Identify which cell holds the provided text, then report its (x, y) central coordinate. 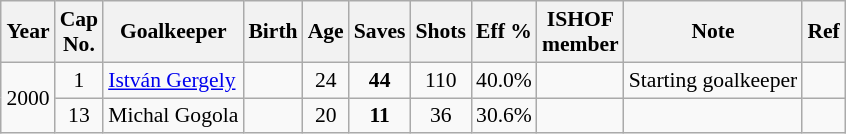
36 (440, 116)
30.6% (504, 116)
Eff % (504, 32)
Note (714, 32)
Year (28, 32)
ISHOFmember (580, 32)
24 (326, 80)
13 (80, 116)
Birth (272, 32)
Saves (380, 32)
1 (80, 80)
11 (380, 116)
2000 (28, 98)
40.0% (504, 80)
Shots (440, 32)
110 (440, 80)
CapNo. (80, 32)
Age (326, 32)
Goalkeeper (173, 32)
20 (326, 116)
István Gergely (173, 80)
Starting goalkeeper (714, 80)
Michal Gogola (173, 116)
Ref (823, 32)
44 (380, 80)
